Locate the cell with the specified text and output its [x, y] center coordinate. 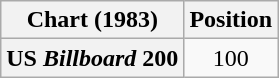
Position [231, 20]
100 [231, 58]
US Billboard 200 [92, 58]
Chart (1983) [92, 20]
